For the text-containing cell, return its midpoint in [x, y] coordinate format. 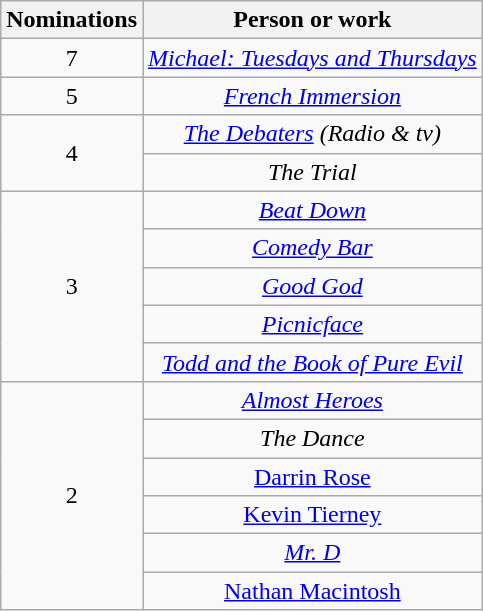
Almost Heroes [312, 400]
French Immersion [312, 96]
Todd and the Book of Pure Evil [312, 362]
Kevin Tierney [312, 515]
5 [72, 96]
Good God [312, 286]
The Debaters (Radio & tv) [312, 134]
Michael: Tuesdays and Thursdays [312, 58]
7 [72, 58]
Picnicface [312, 324]
The Trial [312, 172]
3 [72, 286]
4 [72, 153]
Nominations [72, 20]
The Dance [312, 438]
Mr. D [312, 553]
2 [72, 495]
Darrin Rose [312, 477]
Comedy Bar [312, 248]
Nathan Macintosh [312, 591]
Beat Down [312, 210]
Person or work [312, 20]
